Detect which cell encompasses the target text, then output its [X, Y] center coordinate. 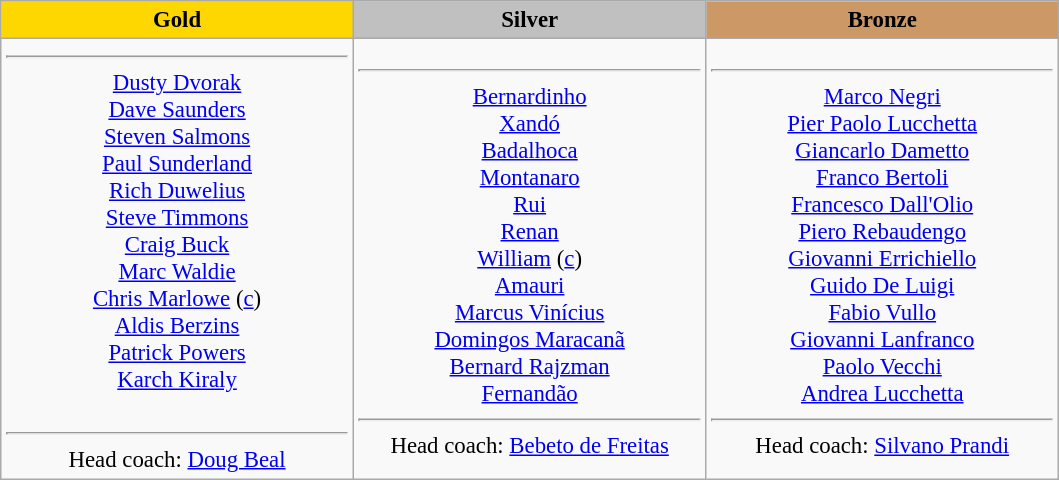
BernardinhoXandóBadalhocaMontanaroRuiRenanWilliam (c)AmauriMarcus ViníciusDomingos MaracanãBernard RajzmanFernandãoHead coach: Bebeto de Freitas [530, 259]
Bronze [882, 20]
Silver [530, 20]
Gold [178, 20]
